For the text-containing cell, return its midpoint in [x, y] coordinate format. 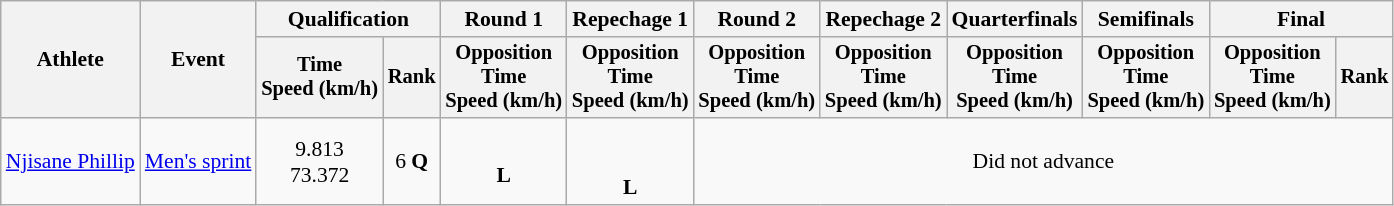
Athlete [70, 60]
Qualification [348, 19]
6 Q [412, 162]
Round 2 [756, 19]
Repechage 2 [884, 19]
Final [1301, 19]
9.81373.372 [320, 162]
Men's sprint [198, 162]
Quarterfinals [1015, 19]
Did not advance [1043, 162]
Semifinals [1146, 19]
Round 1 [504, 19]
Repechage 1 [630, 19]
Njisane Phillip [70, 162]
TimeSpeed (km/h) [320, 78]
Event [198, 60]
